Extract the [X, Y] coordinate from the center of the cell holding the provided text.  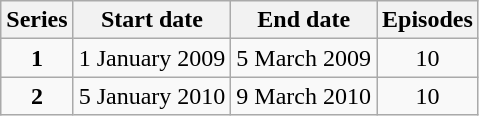
End date [304, 20]
Series [37, 20]
1 January 2009 [152, 58]
Episodes [428, 20]
5 January 2010 [152, 96]
Start date [152, 20]
1 [37, 58]
5 March 2009 [304, 58]
2 [37, 96]
9 March 2010 [304, 96]
